Locate the cell with the specified text and output its [x, y] center coordinate. 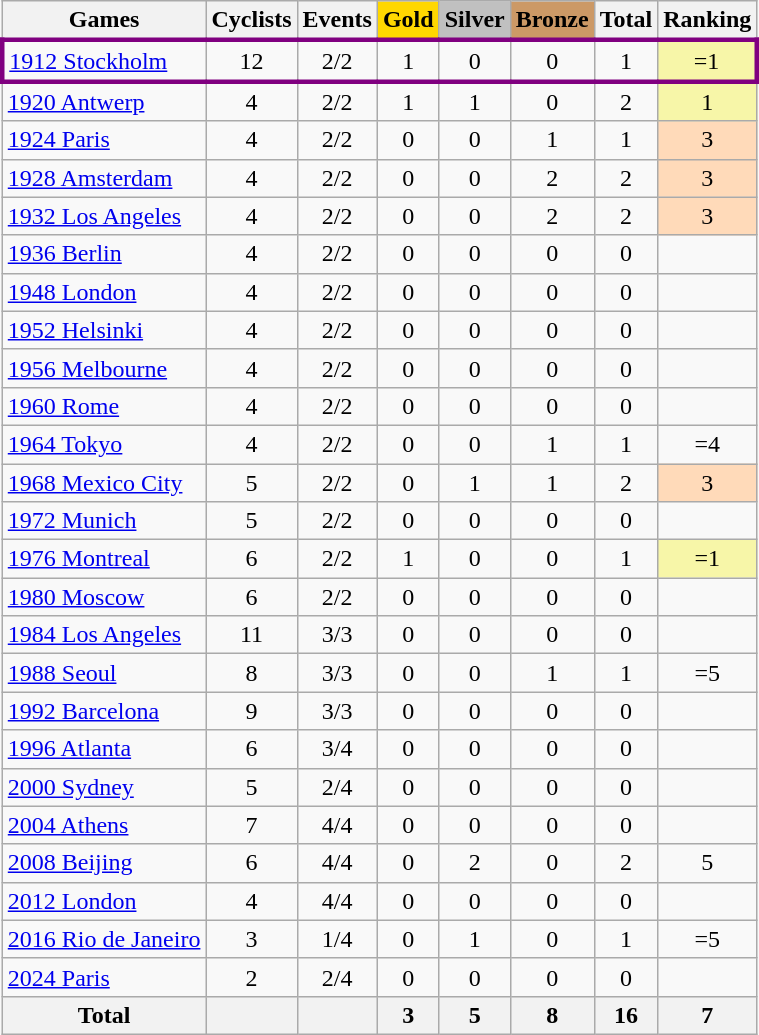
2000 Sydney [104, 787]
1996 Atlanta [104, 749]
Bronze [552, 21]
1936 Berlin [104, 254]
16 [626, 1015]
1976 Montreal [104, 559]
Games [104, 21]
1952 Helsinki [104, 330]
Silver [474, 21]
1912 Stockholm [104, 60]
Events [337, 21]
1956 Melbourne [104, 368]
1920 Antwerp [104, 101]
Cyclists [252, 21]
1928 Amsterdam [104, 178]
1988 Seoul [104, 673]
=4 [708, 444]
1972 Munich [104, 521]
1984 Los Angeles [104, 635]
9 [252, 711]
3/4 [337, 749]
Ranking [708, 21]
1932 Los Angeles [104, 216]
1/4 [337, 939]
1948 London [104, 292]
2008 Beijing [104, 863]
1992 Barcelona [104, 711]
12 [252, 60]
1964 Tokyo [104, 444]
2004 Athens [104, 825]
1960 Rome [104, 406]
11 [252, 635]
2012 London [104, 901]
1924 Paris [104, 140]
2016 Rio de Janeiro [104, 939]
2024 Paris [104, 977]
1980 Moscow [104, 597]
1968 Mexico City [104, 483]
Gold [408, 21]
